Pinpoint the cell where the given text exists, returning its (x, y) midpoint coordinate. 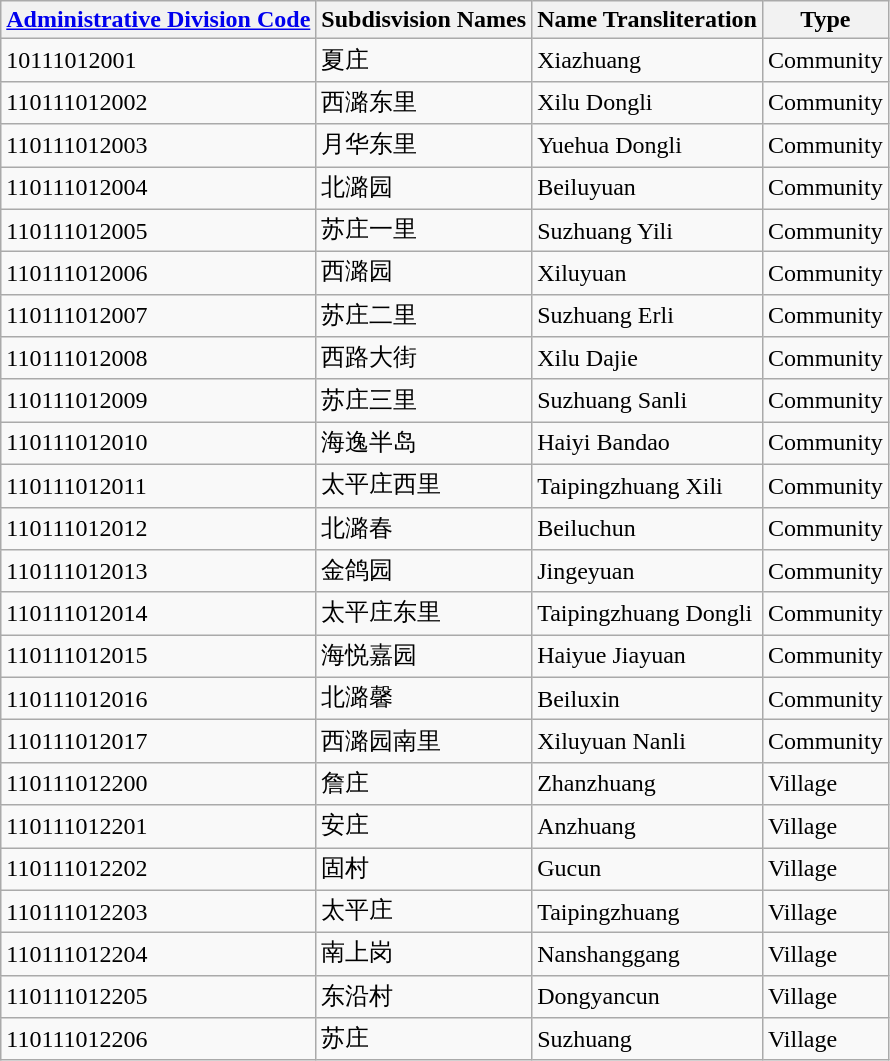
Suzhuang Sanli (648, 400)
Haiyue Jiayuan (648, 656)
110111012015 (158, 656)
詹庄 (424, 784)
苏庄 (424, 1040)
北潞园 (424, 188)
月华东里 (424, 146)
110111012005 (158, 230)
110111012206 (158, 1040)
110111012204 (158, 954)
苏庄一里 (424, 230)
Xiluyuan (648, 274)
110111012205 (158, 996)
太平庄东里 (424, 614)
Anzhuang (648, 826)
Xiluyuan Nanli (648, 742)
Name Transliteration (648, 20)
夏庄 (424, 60)
110111012203 (158, 912)
苏庄三里 (424, 400)
110111012006 (158, 274)
西路大街 (424, 358)
Xilu Dajie (648, 358)
110111012008 (158, 358)
Taipingzhuang Xili (648, 486)
Haiyi Bandao (648, 444)
110111012002 (158, 102)
太平庄 (424, 912)
Type (825, 20)
固村 (424, 870)
Xilu Dongli (648, 102)
110111012200 (158, 784)
东沿村 (424, 996)
Suzhuang Erli (648, 316)
Administrative Division Code (158, 20)
海悦嘉园 (424, 656)
Subdisvision Names (424, 20)
Beiluchun (648, 528)
Gucun (648, 870)
西潞东里 (424, 102)
110111012013 (158, 572)
110111012201 (158, 826)
110111012202 (158, 870)
Beiluxin (648, 698)
110111012014 (158, 614)
Taipingzhuang (648, 912)
Taipingzhuang Dongli (648, 614)
Dongyancun (648, 996)
110111012004 (158, 188)
10111012001 (158, 60)
Jingeyuan (648, 572)
Nanshanggang (648, 954)
金鸽园 (424, 572)
西潞园 (424, 274)
110111012003 (158, 146)
Suzhuang Yili (648, 230)
110111012009 (158, 400)
北潞馨 (424, 698)
南上岗 (424, 954)
110111012011 (158, 486)
Yuehua Dongli (648, 146)
Zhanzhuang (648, 784)
西潞园南里 (424, 742)
苏庄二里 (424, 316)
110111012010 (158, 444)
海逸半岛 (424, 444)
110111012007 (158, 316)
110111012012 (158, 528)
Beiluyuan (648, 188)
安庄 (424, 826)
北潞春 (424, 528)
110111012017 (158, 742)
Suzhuang (648, 1040)
110111012016 (158, 698)
Xiazhuang (648, 60)
太平庄西里 (424, 486)
